Capture the cell that displays the provided text and extract its [X, Y] central coordinate. 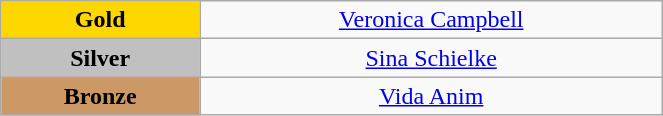
Bronze [100, 96]
Veronica Campbell [432, 20]
Vida Anim [432, 96]
Gold [100, 20]
Silver [100, 58]
Sina Schielke [432, 58]
